For the text-containing cell, return its midpoint in [x, y] coordinate format. 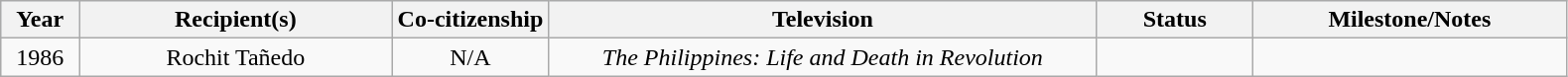
Television [823, 20]
Status [1175, 20]
Rochit Tañedo [236, 57]
1986 [40, 57]
Year [40, 20]
Milestone/Notes [1409, 20]
Recipient(s) [236, 20]
Co-citizenship [470, 20]
N/A [470, 57]
The Philippines: Life and Death in Revolution [823, 57]
